Identify which cell holds the provided text, then report its (X, Y) central coordinate. 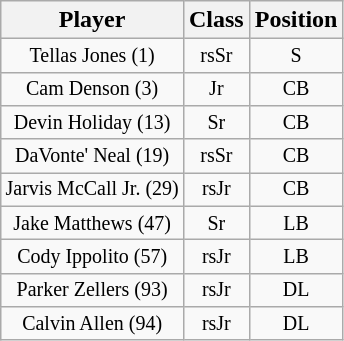
Calvin Allen (94) (92, 324)
S (296, 56)
Devin Holiday (13) (92, 122)
DaVonte' Neal (19) (92, 156)
Jake Matthews (47) (92, 222)
Position (296, 20)
Cody Ippolito (57) (92, 256)
Parker Zellers (93) (92, 290)
Player (92, 20)
Jarvis McCall Jr. (29) (92, 190)
Tellas Jones (1) (92, 56)
Cam Denson (3) (92, 88)
Class (216, 20)
Jr (216, 88)
